For the text-containing cell, return its midpoint in [x, y] coordinate format. 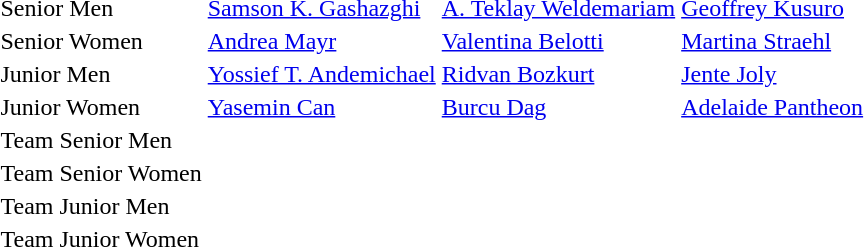
Valentina Belotti [558, 41]
Burcu Dag [558, 107]
Ridvan Bozkurt [558, 74]
Yossief T. Andemichael [322, 74]
Yasemin Can [322, 107]
Andrea Mayr [322, 41]
